Determine the (x, y) coordinate at the center of the cell enclosing the given text.  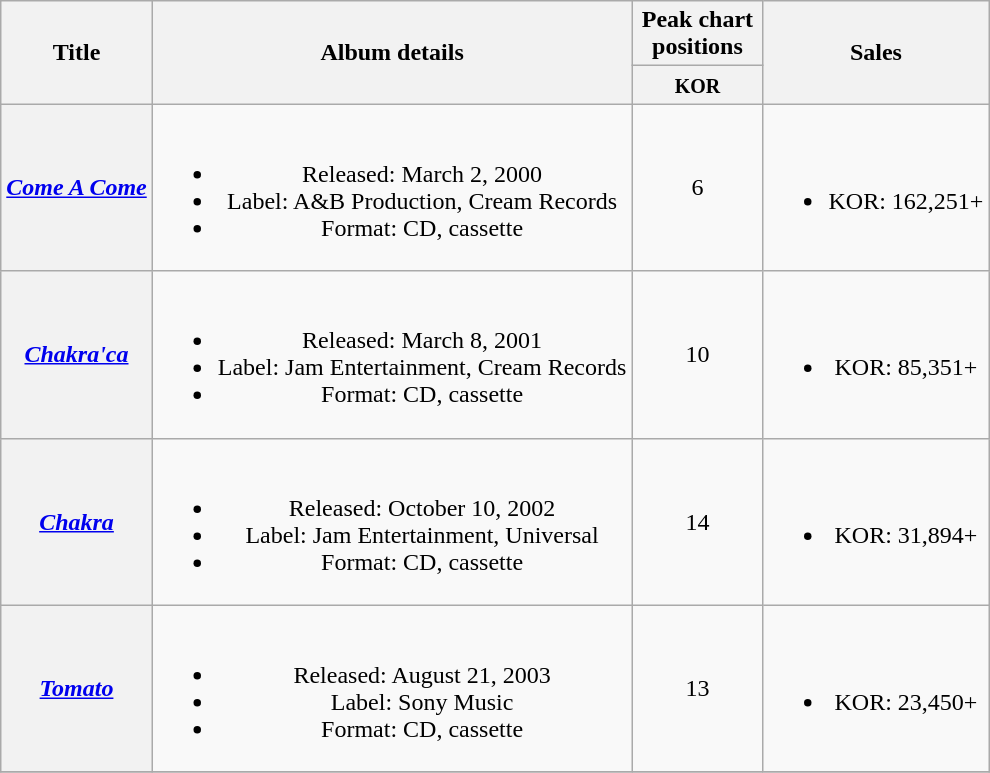
Come A Come (77, 188)
Released: August 21, 2003Label: Sony MusicFormat: CD, cassette (392, 688)
KOR: 162,251+ (876, 188)
Peak chart positions (698, 34)
Sales (876, 52)
Tomato (77, 688)
Album details (392, 52)
Chakra'ca (77, 354)
14 (698, 522)
Released: March 2, 2000Label: A&B Production, Cream RecordsFormat: CD, cassette (392, 188)
Title (77, 52)
KOR (698, 85)
10 (698, 354)
Chakra (77, 522)
KOR: 23,450+ (876, 688)
13 (698, 688)
Released: October 10, 2002Label: Jam Entertainment, UniversalFormat: CD, cassette (392, 522)
6 (698, 188)
Released: March 8, 2001Label: Jam Entertainment, Cream RecordsFormat: CD, cassette (392, 354)
KOR: 31,894+ (876, 522)
KOR: 85,351+ (876, 354)
